Determine the [x, y] coordinate at the center of the cell enclosing the given text.  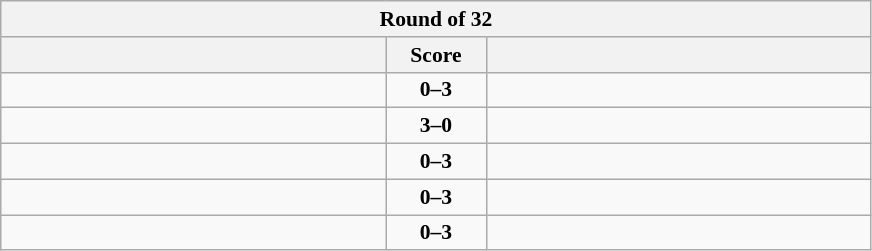
3–0 [436, 126]
Round of 32 [436, 19]
Score [436, 55]
